Locate the cell with the specified text and output its (x, y) center coordinate. 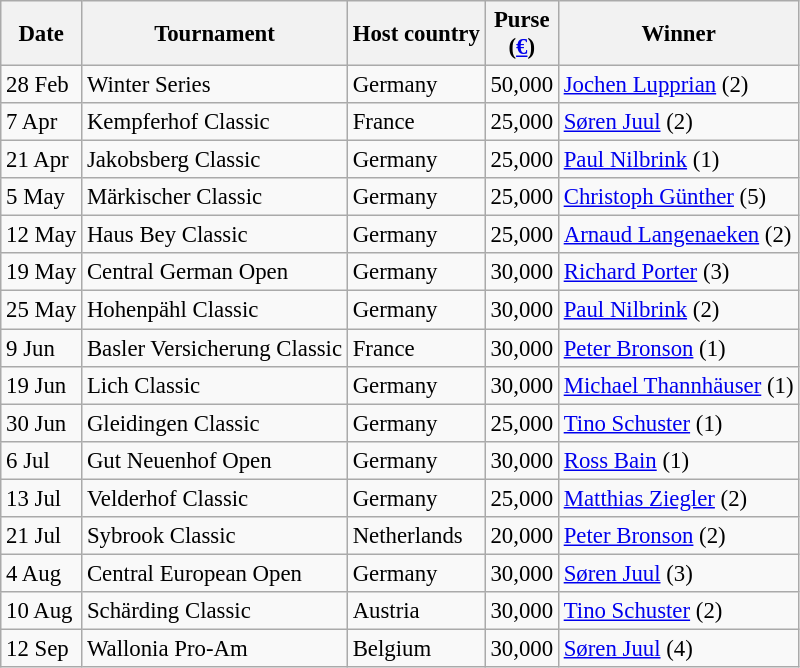
Tino Schuster (2) (678, 611)
12 May (42, 235)
Belgium (416, 648)
28 Feb (42, 85)
21 Jul (42, 536)
Central German Open (215, 273)
Purse(€) (522, 34)
19 Jun (42, 385)
Haus Bey Classic (215, 235)
Winner (678, 34)
Søren Juul (4) (678, 648)
Tournament (215, 34)
7 Apr (42, 122)
Date (42, 34)
21 Apr (42, 160)
Paul Nilbrink (1) (678, 160)
Jakobsberg Classic (215, 160)
30 Jun (42, 423)
50,000 (522, 85)
Peter Bronson (1) (678, 348)
Arnaud Langenaeken (2) (678, 235)
Søren Juul (2) (678, 122)
13 Jul (42, 498)
Wallonia Pro-Am (215, 648)
Lich Classic (215, 385)
Austria (416, 611)
9 Jun (42, 348)
Central European Open (215, 573)
Tino Schuster (1) (678, 423)
25 May (42, 310)
Kempferhof Classic (215, 122)
Schärding Classic (215, 611)
Winter Series (215, 85)
4 Aug (42, 573)
Michael Thannhäuser (1) (678, 385)
Christoph Günther (5) (678, 197)
Hohenpähl Classic (215, 310)
Gleidingen Classic (215, 423)
Ross Bain (1) (678, 460)
12 Sep (42, 648)
20,000 (522, 536)
Gut Neuenhof Open (215, 460)
Paul Nilbrink (2) (678, 310)
6 Jul (42, 460)
Basler Versicherung Classic (215, 348)
19 May (42, 273)
Peter Bronson (2) (678, 536)
Host country (416, 34)
Velderhof Classic (215, 498)
Richard Porter (3) (678, 273)
5 May (42, 197)
Märkischer Classic (215, 197)
Netherlands (416, 536)
Matthias Ziegler (2) (678, 498)
Søren Juul (3) (678, 573)
Sybrook Classic (215, 536)
Jochen Lupprian (2) (678, 85)
10 Aug (42, 611)
